Locate the cell with the specified text and output its [X, Y] center coordinate. 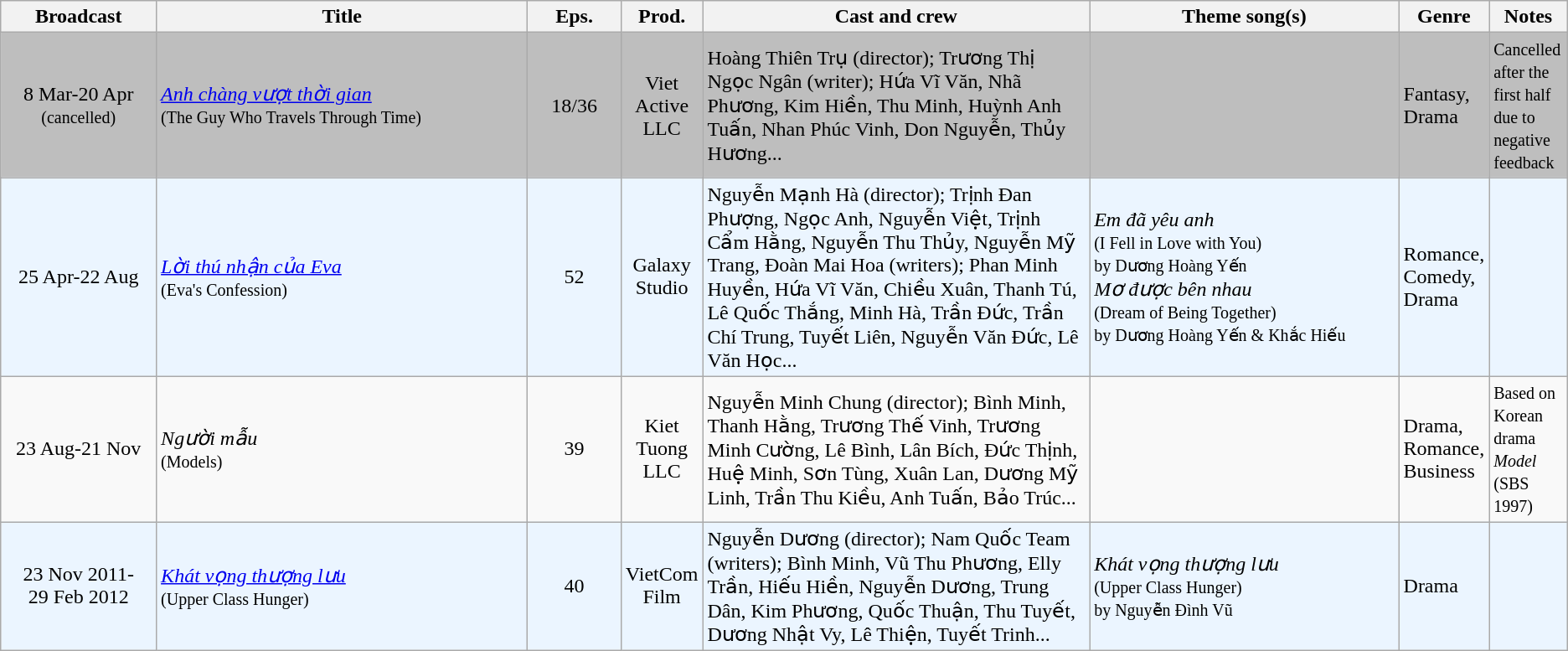
18/36 [575, 106]
23 Nov 2011-29 Feb 2012 [79, 586]
Galaxy Studio [662, 277]
Title [342, 17]
Eps. [575, 17]
Genre [1444, 17]
Khát vọng thượng lưu (Upper Class Hunger)by Nguyễn Đình Vũ [1245, 586]
8 Mar-20 Apr(cancelled) [79, 106]
Prod. [662, 17]
40 [575, 586]
Drama [1444, 586]
VietCom Film [662, 586]
Kiet Tuong LLC [662, 449]
Em đã yêu anh(I Fell in Love with You)by Dương Hoàng YếnMơ được bên nhau(Dream of Being Together)by Dương Hoàng Yến & Khắc Hiếu [1245, 277]
39 [575, 449]
Drama, Romance, Business [1444, 449]
Notes [1529, 17]
Anh chàng vượt thời gian (The Guy Who Travels Through Time) [342, 106]
Fantasy, Drama [1444, 106]
Lời thú nhận của Eva (Eva's Confession) [342, 277]
Romance, Comedy, Drama [1444, 277]
Cancelled after the first half due to negative feedback [1529, 106]
Broadcast [79, 17]
Viet Active LLC [662, 106]
Người mẫu (Models) [342, 449]
Cast and crew [896, 17]
25 Apr-22 Aug [79, 277]
Theme song(s) [1245, 17]
52 [575, 277]
23 Aug-21 Nov [79, 449]
Khát vọng thượng lưu (Upper Class Hunger) [342, 586]
Based on Korean drama Model (SBS 1997) [1529, 449]
